For the text-containing cell, return its midpoint in [X, Y] coordinate format. 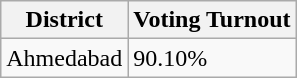
Voting Turnout [212, 20]
District [64, 20]
90.10% [212, 58]
Ahmedabad [64, 58]
